Provide the [X, Y] coordinate of the cell's center where the given text is located.  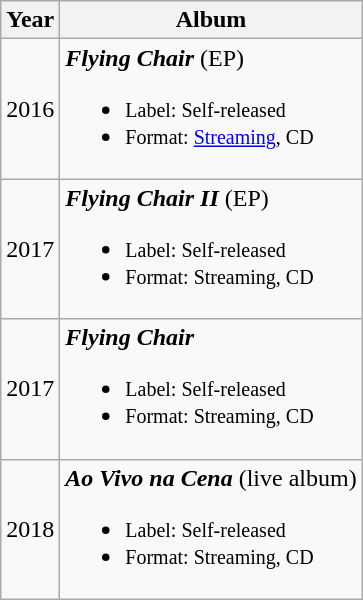
Album [211, 20]
Flying ChairLabel: Self-releasedFormat: Streaming, CD [211, 389]
Flying Chair II (EP)Label: Self-releasedFormat: Streaming, CD [211, 249]
2018 [30, 529]
Year [30, 20]
Flying Chair (EP)Label: Self-releasedFormat: Streaming, CD [211, 109]
2016 [30, 109]
Ao Vivo na Cena (live album)Label: Self-releasedFormat: Streaming, CD [211, 529]
